Detect which cell encompasses the target text, then output its (X, Y) center coordinate. 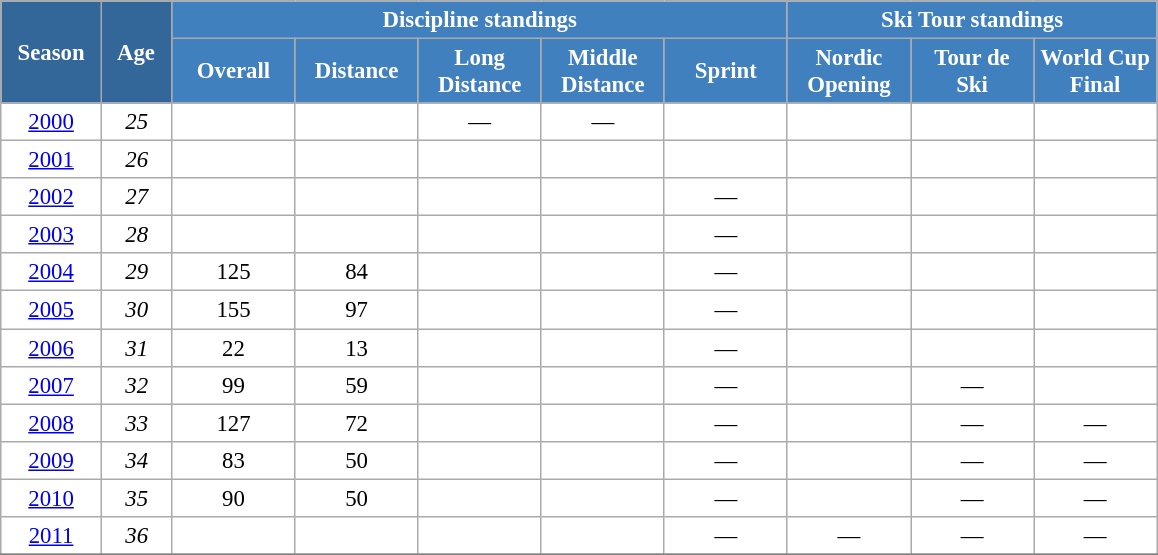
2006 (52, 348)
35 (136, 498)
34 (136, 460)
155 (234, 310)
Middle Distance (602, 72)
31 (136, 348)
27 (136, 197)
13 (356, 348)
Ski Tour standings (972, 20)
2009 (52, 460)
Age (136, 52)
33 (136, 423)
2003 (52, 235)
2011 (52, 536)
59 (356, 385)
2002 (52, 197)
36 (136, 536)
2008 (52, 423)
26 (136, 160)
83 (234, 460)
22 (234, 348)
Distance (356, 72)
25 (136, 122)
125 (234, 273)
28 (136, 235)
72 (356, 423)
84 (356, 273)
Discipline standings (480, 20)
2010 (52, 498)
Sprint (726, 72)
2007 (52, 385)
2001 (52, 160)
90 (234, 498)
World CupFinal (1096, 72)
127 (234, 423)
Tour deSki (972, 72)
2004 (52, 273)
Season (52, 52)
2005 (52, 310)
Overall (234, 72)
Long Distance (480, 72)
2000 (52, 122)
32 (136, 385)
97 (356, 310)
29 (136, 273)
30 (136, 310)
NordicOpening (848, 72)
99 (234, 385)
